For the text-containing cell, return its midpoint in (x, y) coordinate format. 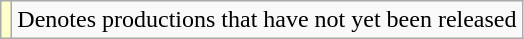
Denotes productions that have not yet been released (267, 20)
